Determine the (X, Y) coordinate at the center of the cell enclosing the given text.  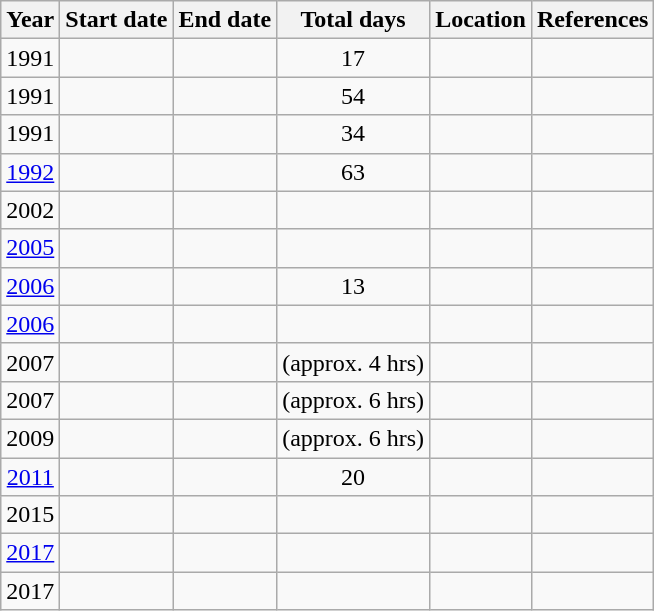
17 (354, 58)
54 (354, 96)
Location (481, 20)
Year (30, 20)
2002 (30, 210)
(approx. 4 hrs) (354, 362)
2015 (30, 515)
63 (354, 172)
References (592, 20)
20 (354, 477)
2009 (30, 438)
2005 (30, 248)
13 (354, 286)
End date (225, 20)
Total days (354, 20)
1992 (30, 172)
2011 (30, 477)
Start date (116, 20)
34 (354, 134)
